Detect which cell encompasses the target text, then output its [x, y] center coordinate. 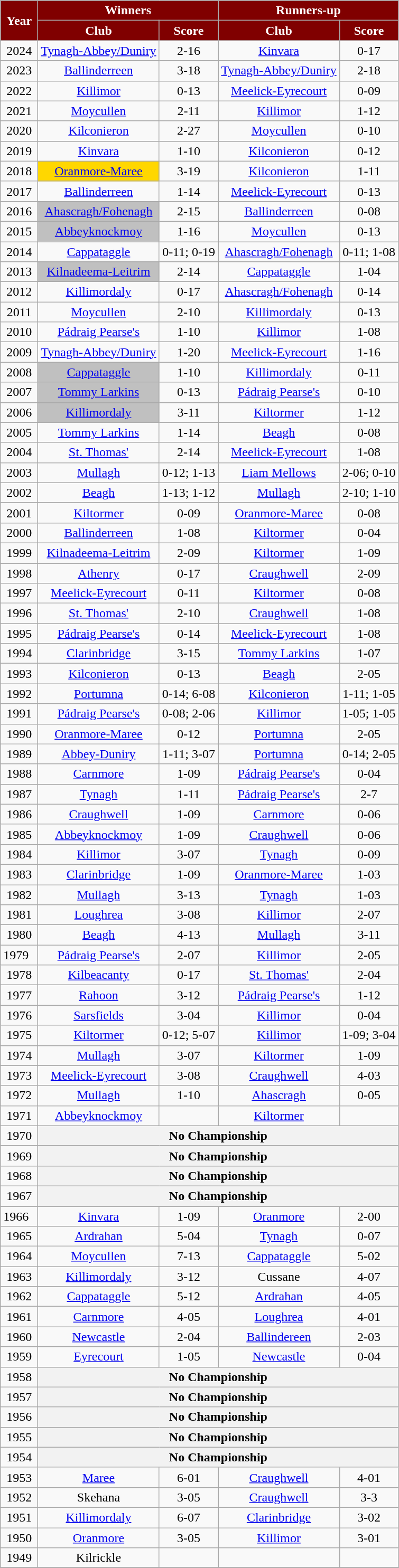
1995 [19, 634]
1949 [19, 1558]
2000 [19, 533]
3-01 [369, 1538]
1969 [19, 1156]
1964 [19, 1257]
1980 [19, 935]
0-11; 1-08 [369, 252]
1984 [19, 854]
Cussane [279, 1277]
1-07 [369, 654]
2023 [19, 71]
0-14; 2-05 [369, 754]
2022 [19, 91]
3-15 [189, 654]
1954 [19, 1457]
1971 [19, 1116]
1-20 [189, 352]
2006 [19, 412]
1998 [19, 573]
6-01 [189, 1477]
1999 [19, 553]
1992 [19, 694]
Runners-up [309, 11]
Abbey-Duniry [98, 754]
1952 [19, 1497]
1987 [19, 794]
1957 [19, 1397]
1991 [19, 714]
1950 [19, 1538]
1983 [19, 874]
1-13; 1-12 [189, 493]
5-02 [369, 1257]
1967 [19, 1196]
2010 [19, 332]
4-03 [369, 1075]
Eyrecourt [98, 1357]
2018 [19, 171]
1989 [19, 754]
0-11; 0-19 [189, 252]
Ahascragh [279, 1095]
2020 [19, 131]
1985 [19, 834]
Winners [128, 11]
2-10; 1-10 [369, 493]
1993 [19, 674]
2024 [19, 51]
2005 [19, 432]
1-11; 3-07 [189, 754]
1953 [19, 1477]
Athenry [98, 573]
2009 [19, 352]
1977 [19, 995]
5-04 [189, 1236]
1972 [19, 1095]
0-12; 1-13 [189, 473]
3-02 [369, 1517]
1-05; 1-05 [369, 714]
0-07 [369, 1236]
1982 [19, 895]
3-13 [189, 895]
2003 [19, 473]
2007 [19, 392]
Liam Mellows [279, 473]
1968 [19, 1176]
4-13 [189, 935]
7-13 [189, 1257]
1966 [19, 1216]
2011 [19, 312]
1978 [19, 975]
2004 [19, 452]
1951 [19, 1517]
2008 [19, 372]
Sarsfields [98, 1015]
0-08; 2-06 [189, 714]
1976 [19, 1015]
Skehana [98, 1497]
2016 [19, 211]
1965 [19, 1236]
0-05 [369, 1095]
1975 [19, 1035]
2012 [19, 292]
5-12 [189, 1297]
1960 [19, 1337]
2-27 [189, 131]
2-03 [369, 1337]
3-04 [189, 1015]
Kilbeacanty [98, 975]
2001 [19, 513]
1955 [19, 1437]
Ballindereen [279, 1337]
2-7 [369, 794]
1994 [19, 654]
1956 [19, 1417]
1958 [19, 1377]
4-07 [369, 1277]
1-11; 1-05 [369, 694]
2-16 [189, 51]
1986 [19, 814]
1988 [19, 774]
2002 [19, 493]
1996 [19, 613]
1-04 [369, 272]
1-09; 3-04 [369, 1035]
2-11 [189, 111]
3-18 [189, 71]
3-19 [189, 171]
2013 [19, 272]
2-00 [369, 1216]
1-05 [189, 1357]
3-3 [369, 1497]
Rahoon [98, 995]
Maree [98, 1477]
1962 [19, 1297]
2019 [19, 151]
Kilrickle [98, 1558]
1990 [19, 734]
1961 [19, 1317]
2-06; 0-10 [369, 473]
1959 [19, 1357]
1970 [19, 1136]
2014 [19, 252]
1981 [19, 915]
Year [19, 21]
1963 [19, 1277]
1973 [19, 1075]
2-15 [189, 211]
1979 [19, 955]
2015 [19, 231]
0-12; 5-07 [189, 1035]
6-07 [189, 1517]
0-14; 6-08 [189, 694]
2-18 [369, 71]
2017 [19, 191]
1974 [19, 1055]
2021 [19, 111]
1997 [19, 593]
